Output the (x, y) coordinate of the center of the cell containing the given text.  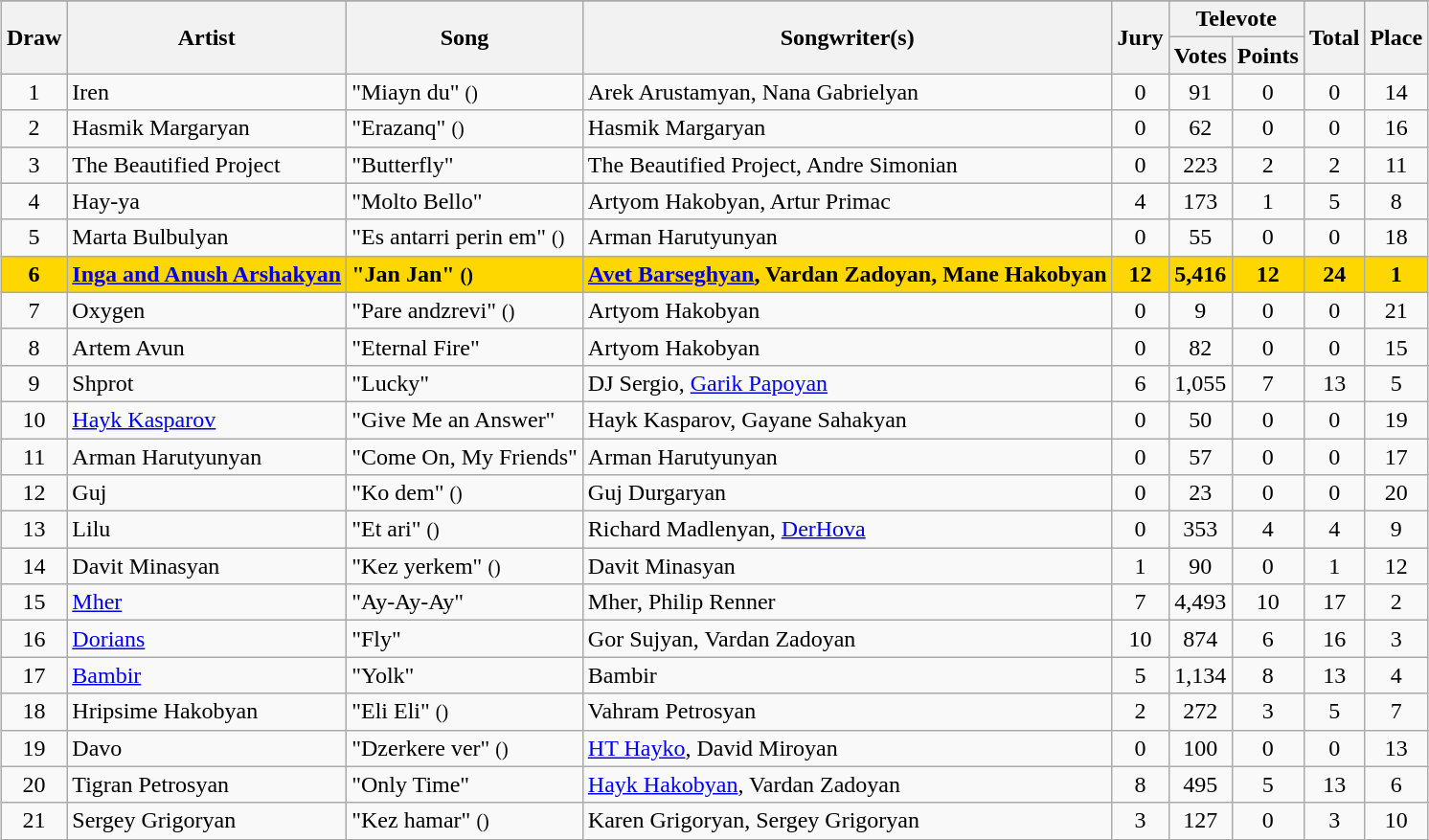
HT Hayko, David Miroyan (847, 748)
"Kez hamar" () (465, 821)
Arek Arustamyan, Nana Gabrielyan (847, 92)
The Beautified Project (207, 165)
50 (1200, 420)
100 (1200, 748)
Hayk Kasparov (207, 420)
"Jan Jan" () (465, 274)
62 (1200, 128)
Richard Madlenyan, DerHova (847, 530)
Total (1334, 37)
"Dzerkere ver" () (465, 748)
Lilu (207, 530)
"Miayn du" () (465, 92)
55 (1200, 238)
Davo (207, 748)
Dorians (207, 639)
57 (1200, 457)
Vahram Petrosyan (847, 712)
223 (1200, 165)
82 (1200, 347)
"Ko dem" () (465, 493)
23 (1200, 493)
Televote (1236, 19)
Guj (207, 493)
"Kez yerkem" () (465, 566)
Karen Grigoryan, Sergey Grigoryan (847, 821)
90 (1200, 566)
"Eternal Fire" (465, 347)
24 (1334, 274)
Place (1396, 37)
"Et ari" () (465, 530)
127 (1200, 821)
DJ Sergio, Garik Papoyan (847, 383)
Artem Avun (207, 347)
Song (465, 37)
"Es antarri perin em" () (465, 238)
Avet Barseghyan, Vardan Zadoyan, Mane Hakobyan (847, 274)
Shprot (207, 383)
874 (1200, 639)
1,134 (1200, 675)
"Erazanq" () (465, 128)
1,055 (1200, 383)
Draw (34, 37)
"Pare andzrevi" () (465, 310)
Oxygen (207, 310)
Artist (207, 37)
"Yolk" (465, 675)
Points (1268, 56)
495 (1200, 784)
Inga and Anush Arshakyan (207, 274)
"Ay-Ay-Ay" (465, 602)
353 (1200, 530)
Artyom Hakobyan, Artur Primac (847, 201)
4,493 (1200, 602)
"Molto Bello" (465, 201)
"Lucky" (465, 383)
Hay-ya (207, 201)
272 (1200, 712)
Gor Sujyan, Vardan Zadoyan (847, 639)
"Only Time" (465, 784)
Hayk Kasparov, Gayane Sahakyan (847, 420)
Hayk Hakobyan, Vardan Zadoyan (847, 784)
Marta Bulbulyan (207, 238)
The Beautified Project, Andre Simonian (847, 165)
173 (1200, 201)
"Fly" (465, 639)
Hripsime Hakobyan (207, 712)
"Butterfly" (465, 165)
Votes (1200, 56)
5,416 (1200, 274)
Iren (207, 92)
Sergey Grigoryan (207, 821)
Mher (207, 602)
Jury (1140, 37)
"Come On, My Friends" (465, 457)
"Eli Eli" () (465, 712)
Mher, Philip Renner (847, 602)
Songwriter(s) (847, 37)
91 (1200, 92)
Tigran Petrosyan (207, 784)
Guj Durgaryan (847, 493)
"Give Me an Answer" (465, 420)
